Return (x, y) of the center of cell containing provided text 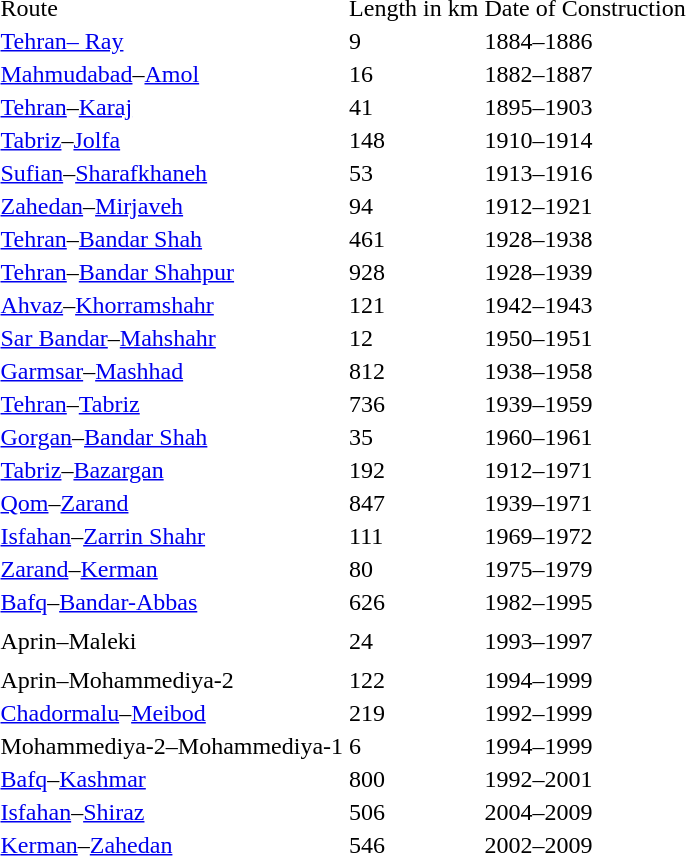
928 (414, 272)
219 (414, 713)
94 (414, 206)
812 (414, 371)
122 (414, 680)
16 (414, 74)
736 (414, 404)
506 (414, 812)
80 (414, 569)
847 (414, 503)
626 (414, 602)
41 (414, 107)
461 (414, 239)
9 (414, 41)
6 (414, 746)
111 (414, 536)
800 (414, 779)
12 (414, 338)
35 (414, 437)
192 (414, 470)
148 (414, 140)
53 (414, 173)
24 (414, 641)
121 (414, 305)
